From the cell containing the given text, extract its center point as [X, Y] coordinate. 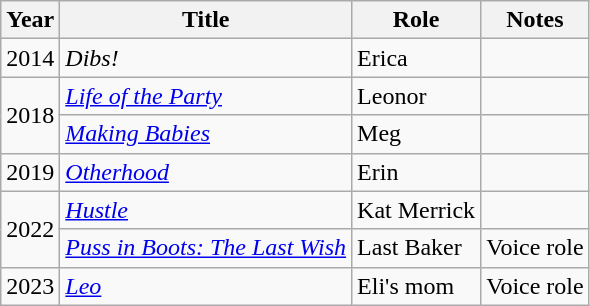
Leo [206, 286]
Role [416, 20]
Kat Merrick [416, 210]
2014 [30, 58]
Title [206, 20]
Making Babies [206, 134]
Dibs! [206, 58]
Erica [416, 58]
Meg [416, 134]
Year [30, 20]
Puss in Boots: The Last Wish [206, 248]
Erin [416, 172]
2019 [30, 172]
Life of the Party [206, 96]
Eli's mom [416, 286]
Notes [536, 20]
Leonor [416, 96]
2022 [30, 229]
2023 [30, 286]
Otherhood [206, 172]
Hustle [206, 210]
Last Baker [416, 248]
2018 [30, 115]
